For the text-containing cell, return its midpoint in [x, y] coordinate format. 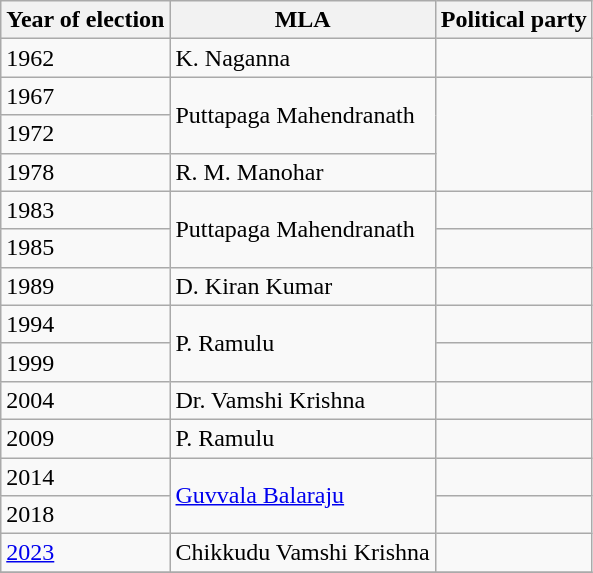
2009 [86, 438]
K. Naganna [302, 58]
1999 [86, 362]
D. Kiran Kumar [302, 286]
1972 [86, 134]
Year of election [86, 20]
Political party [514, 20]
Chikkudu Vamshi Krishna [302, 553]
1983 [86, 210]
2018 [86, 515]
MLA [302, 20]
Guvvala Balaraju [302, 496]
2004 [86, 400]
1994 [86, 324]
Dr. Vamshi Krishna [302, 400]
1985 [86, 248]
1967 [86, 96]
2014 [86, 477]
1978 [86, 172]
R. M. Manohar [302, 172]
1962 [86, 58]
1989 [86, 286]
2023 [86, 553]
